Capture the cell that displays the provided text and extract its (X, Y) central coordinate. 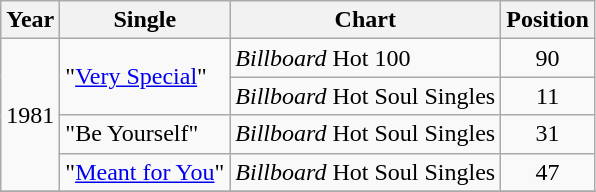
47 (548, 172)
Chart (366, 20)
"Be Yourself" (145, 134)
90 (548, 58)
1981 (30, 115)
11 (548, 96)
Single (145, 20)
Billboard Hot 100 (366, 58)
"Very Special" (145, 77)
31 (548, 134)
Position (548, 20)
Year (30, 20)
"Meant for You" (145, 172)
